Pinpoint the cell where the given text exists, returning its [x, y] midpoint coordinate. 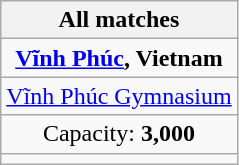
Vĩnh Phúc Gymnasium [119, 96]
Capacity: 3,000 [119, 134]
Vĩnh Phúc, Vietnam [119, 58]
All matches [119, 20]
